Scan for the cell matching the given text and deliver its (X, Y) coordinate at center. 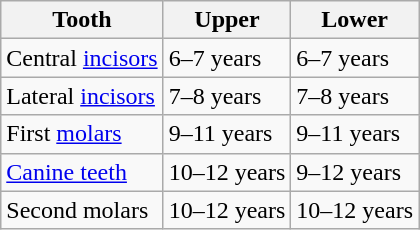
Lower (355, 20)
Second molars (82, 210)
Lateral incisors (82, 96)
First molars (82, 134)
9–12 years (355, 172)
Canine teeth (82, 172)
Upper (227, 20)
Central incisors (82, 58)
Tooth (82, 20)
